Capture the cell that displays the provided text and extract its [X, Y] central coordinate. 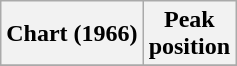
Peakposition [189, 34]
Chart (1966) [72, 34]
